Return (X, Y) of the center of cell containing provided text 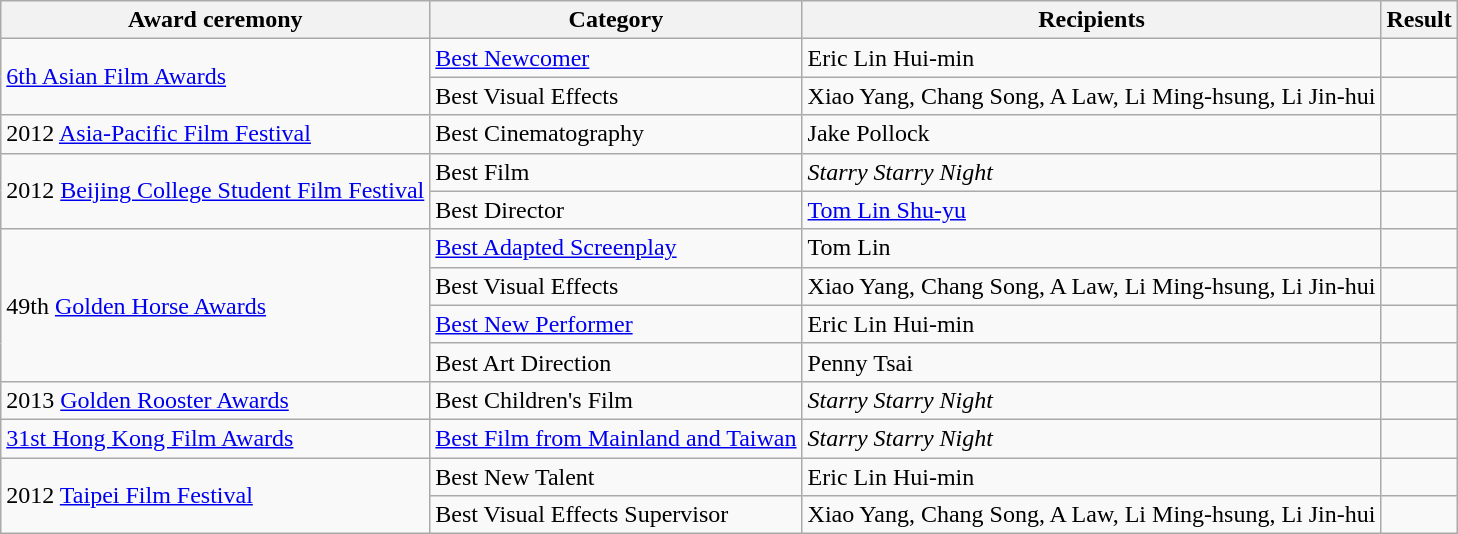
2012 Beijing College Student Film Festival (216, 191)
2012 Asia-Pacific Film Festival (216, 134)
Tom Lin (1092, 248)
Best New Talent (616, 477)
Best Cinematography (616, 134)
Result (1419, 20)
Penny Tsai (1092, 362)
Best Children's Film (616, 400)
Tom Lin Shu-yu (1092, 210)
6th Asian Film Awards (216, 77)
Best Film from Mainland and Taiwan (616, 438)
2012 Taipei Film Festival (216, 496)
Best Visual Effects Supervisor (616, 515)
Best New Performer (616, 324)
Best Art Direction (616, 362)
49th Golden Horse Awards (216, 305)
Best Newcomer (616, 58)
Best Film (616, 172)
Category (616, 20)
Recipients (1092, 20)
Best Director (616, 210)
Award ceremony (216, 20)
2013 Golden Rooster Awards (216, 400)
31st Hong Kong Film Awards (216, 438)
Jake Pollock (1092, 134)
Best Adapted Screenplay (616, 248)
